For the text-containing cell, return its midpoint in [x, y] coordinate format. 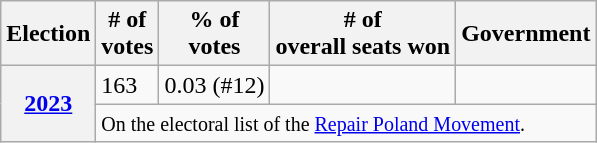
Election [48, 34]
0.03 (#12) [214, 85]
On the electoral list of the Repair Poland Movement. [346, 123]
# ofoverall seats won [363, 34]
% ofvotes [214, 34]
# ofvotes [128, 34]
163 [128, 85]
Government [526, 34]
2023 [48, 104]
